Return (x, y) of the center of cell containing provided text 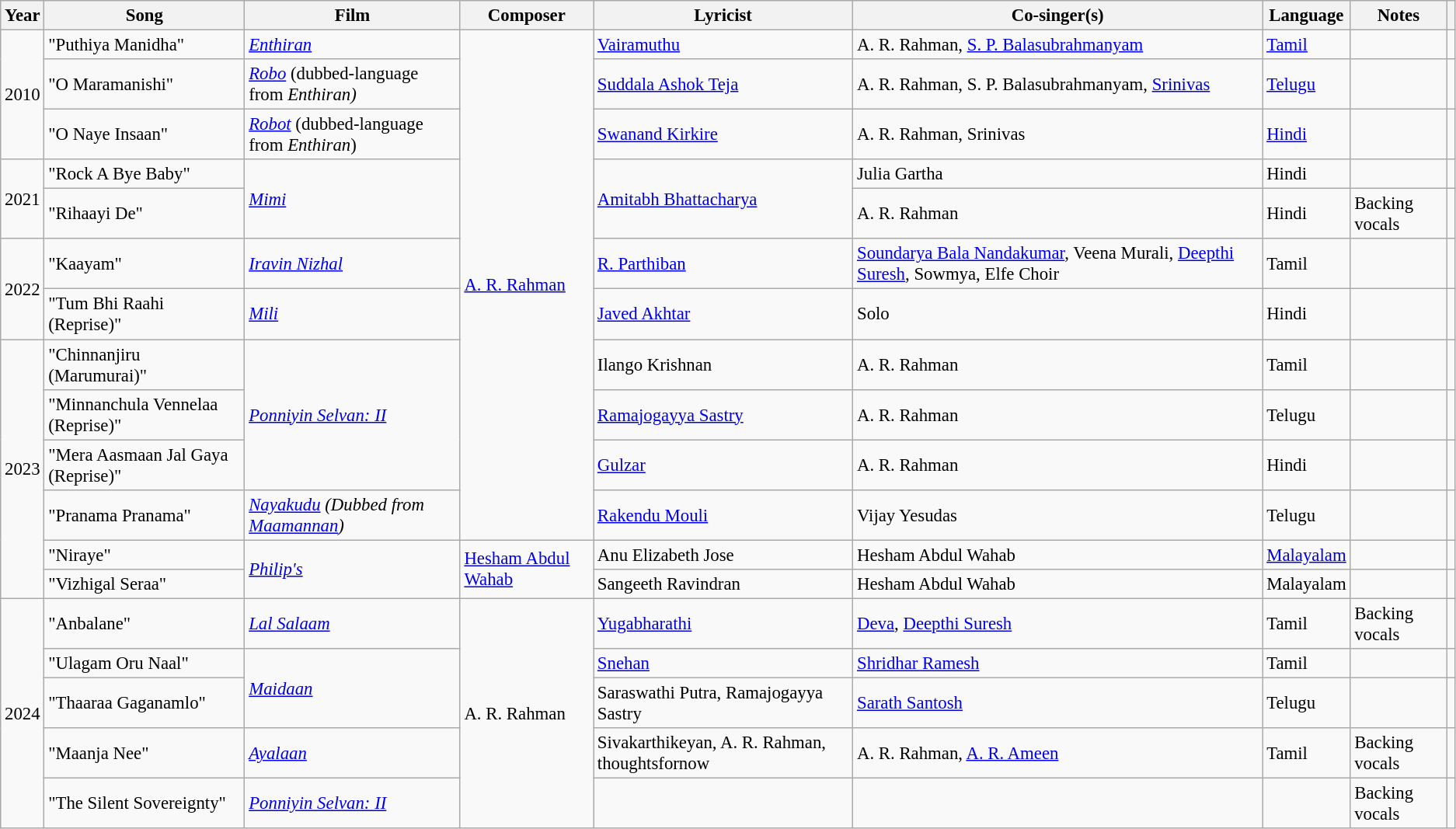
A. R. Rahman, S. P. Balasubrahmanyam (1058, 45)
Enthiran (353, 45)
Film (353, 16)
Sivakarthikeyan, A. R. Rahman, thoughtsfornow (723, 754)
Soundarya Bala Nandakumar, Veena Murali, Deepthi Suresh, Sowmya, Elfe Choir (1058, 264)
Anu Elizabeth Jose (723, 555)
Vijay Yesudas (1058, 514)
Javed Akhtar (723, 314)
Robo (dubbed-language from Enthiran) (353, 84)
Lyricist (723, 16)
2021 (23, 199)
Shridhar Ramesh (1058, 664)
Notes (1399, 16)
"Minnanchula Vennelaa (Reprise)" (145, 415)
R. Parthiban (723, 264)
Nayakudu (Dubbed from Maamannan) (353, 514)
Philip's (353, 569)
Song (145, 16)
"Pranama Pranama" (145, 514)
"Rihaayi De" (145, 214)
Ilango Krishnan (723, 365)
Vairamuthu (723, 45)
"Maanja Nee" (145, 754)
Yugabharathi (723, 623)
Maidaan (353, 688)
"Vizhigal Seraa" (145, 584)
Co-singer(s) (1058, 16)
Language (1307, 16)
Iravin Nizhal (353, 264)
Swanand Kirkire (723, 135)
"Anbalane" (145, 623)
"Rock A Bye Baby" (145, 174)
Deva, Deepthi Suresh (1058, 623)
Lal Salaam (353, 623)
"O Maramanishi" (145, 84)
"The Silent Sovereignty" (145, 803)
Composer (527, 16)
"Kaayam" (145, 264)
2023 (23, 469)
"Thaaraa Gaganamlo" (145, 702)
2024 (23, 713)
Mili (353, 314)
Rakendu Mouli (723, 514)
Julia Gartha (1058, 174)
"Niraye" (145, 555)
A. R. Rahman, Srinivas (1058, 135)
"Tum Bhi Raahi (Reprise)" (145, 314)
Robot (dubbed-language from Enthiran) (353, 135)
"Ulagam Oru Naal" (145, 664)
"Mera Aasmaan Jal Gaya (Reprise)" (145, 465)
"O Naye Insaan" (145, 135)
Sarath Santosh (1058, 702)
Ramajogayya Sastry (723, 415)
Sangeeth Ravindran (723, 584)
Saraswathi Putra, Ramajogayya Sastry (723, 702)
"Puthiya Manidha" (145, 45)
Solo (1058, 314)
2010 (23, 95)
Gulzar (723, 465)
"Chinnanjiru (Marumurai)" (145, 365)
Mimi (353, 199)
Suddala Ashok Teja (723, 84)
Amitabh Bhattacharya (723, 199)
A. R. Rahman, A. R. Ameen (1058, 754)
Snehan (723, 664)
2022 (23, 289)
Year (23, 16)
A. R. Rahman, S. P. Balasubrahmanyam, Srinivas (1058, 84)
Ayalaan (353, 754)
